Identify which cell holds the provided text, then report its (x, y) central coordinate. 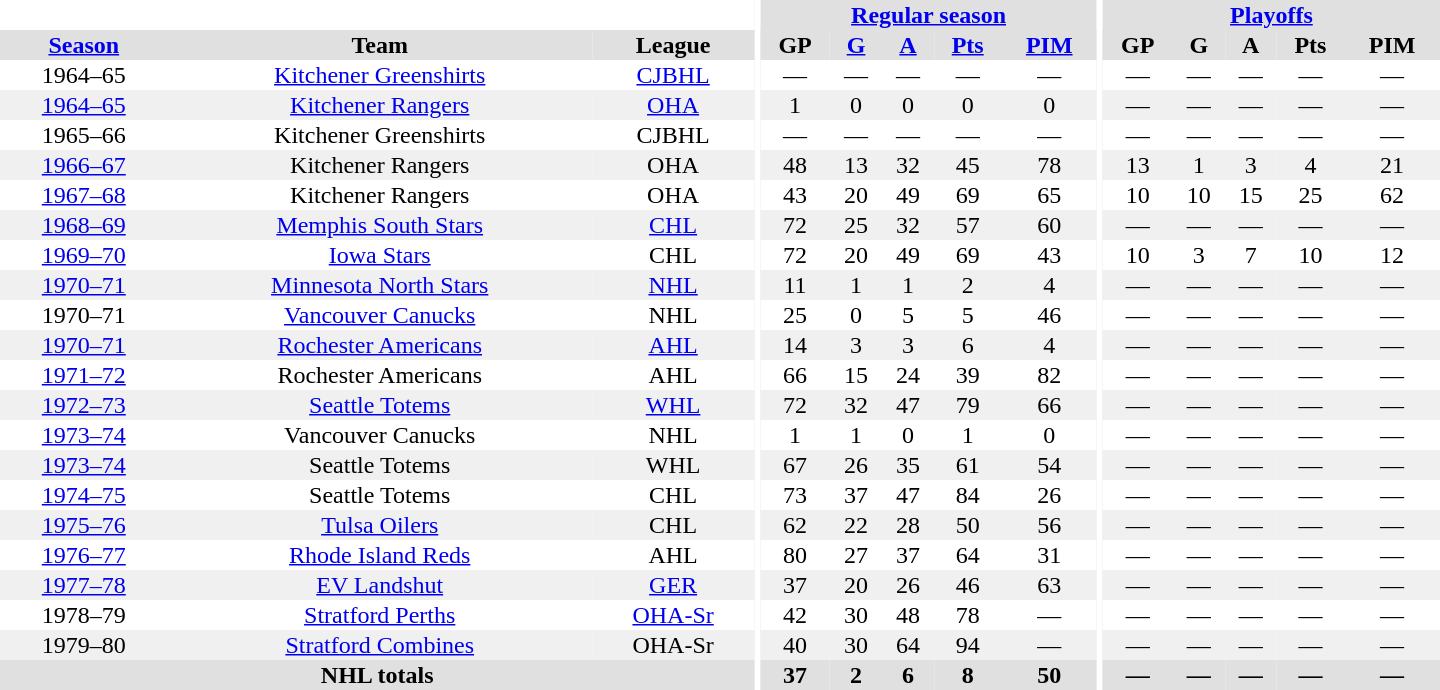
1967–68 (84, 195)
1966–67 (84, 165)
24 (908, 375)
80 (795, 555)
61 (968, 465)
11 (795, 285)
57 (968, 225)
40 (795, 645)
31 (1049, 555)
21 (1392, 165)
39 (968, 375)
8 (968, 675)
79 (968, 405)
27 (856, 555)
35 (908, 465)
GER (673, 585)
Stratford Perths (380, 615)
12 (1392, 255)
14 (795, 345)
Stratford Combines (380, 645)
1968–69 (84, 225)
84 (968, 495)
1979–80 (84, 645)
1965–66 (84, 135)
Minnesota North Stars (380, 285)
1969–70 (84, 255)
1972–73 (84, 405)
42 (795, 615)
56 (1049, 525)
League (673, 45)
22 (856, 525)
Season (84, 45)
Iowa Stars (380, 255)
63 (1049, 585)
Rhode Island Reds (380, 555)
1974–75 (84, 495)
60 (1049, 225)
Playoffs (1272, 15)
1976–77 (84, 555)
Regular season (928, 15)
1978–79 (84, 615)
NHL totals (377, 675)
EV Landshut (380, 585)
73 (795, 495)
1975–76 (84, 525)
54 (1049, 465)
1977–78 (84, 585)
1971–72 (84, 375)
45 (968, 165)
28 (908, 525)
Memphis South Stars (380, 225)
67 (795, 465)
Tulsa Oilers (380, 525)
65 (1049, 195)
Team (380, 45)
7 (1251, 255)
94 (968, 645)
82 (1049, 375)
